Locate the cell with the specified text and output its [x, y] center coordinate. 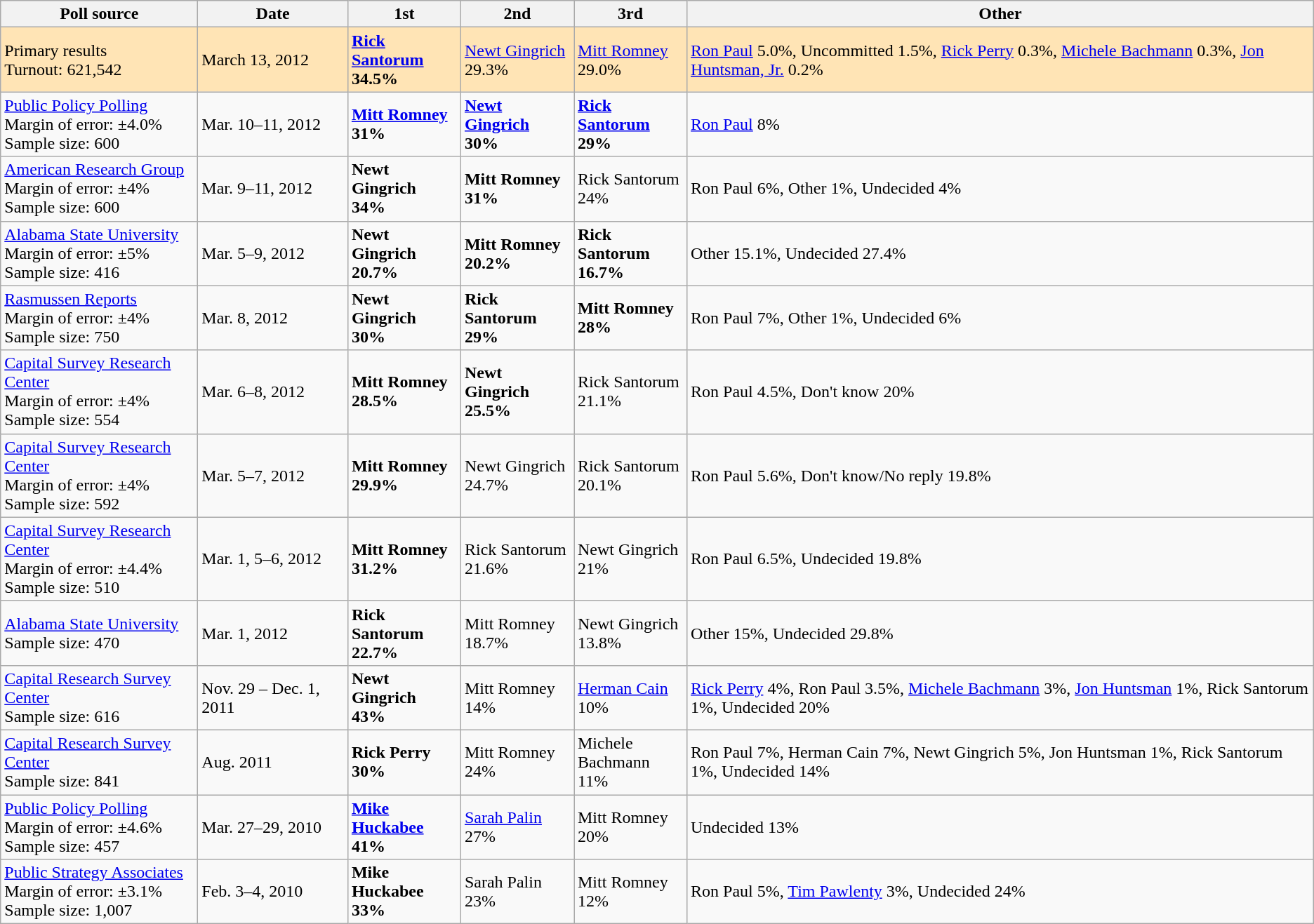
Newt Gingrich13.8% [630, 633]
Public Strategy AssociatesMargin of error: ±3.1%Sample size: 1,007 [100, 892]
Mitt Romney29.0% [630, 60]
Newt Gingrich25.5% [517, 391]
Rick Perry 4%, Ron Paul 3.5%, Michele Bachmann 3%, Jon Huntsman 1%, Rick Santorum 1%, Undecided 20% [1001, 697]
Newt Gingrich20.7% [404, 253]
Capital Research Survey CenterSample size: 841 [100, 762]
2nd [517, 14]
Herman Cain10% [630, 697]
Ron Paul 6.5%, Undecided 19.8% [1001, 558]
Rick Santorum21.6% [517, 558]
Mitt Romney28.5% [404, 391]
Rick Santorum21.1% [630, 391]
Rick Santorum22.7% [404, 633]
Newt Gingrich24.7% [517, 476]
1st [404, 14]
Mike Huckabee33% [404, 892]
3rd [630, 14]
Public Policy Polling Margin of error: ±4.0%Sample size: 600 [100, 124]
Nov. 29 – Dec. 1, 2011 [273, 697]
Mitt Romney28% [630, 318]
Newt Gingrich29.3% [517, 60]
Mitt Romney12% [630, 892]
Rasmussen ReportsMargin of error: ±4%Sample size: 750 [100, 318]
Mar. 27–29, 2010 [273, 826]
Capital Research Survey CenterSample size: 616 [100, 697]
Rick Santorum24% [630, 189]
Ron Paul 8% [1001, 124]
Rick Santorum16.7% [630, 253]
Other 15%, Undecided 29.8% [1001, 633]
Mar. 6–8, 2012 [273, 391]
Rick Santorum20.1% [630, 476]
Mitt Romney29.9% [404, 476]
Capital Survey Research CenterMargin of error: ±4.4%Sample size: 510 [100, 558]
Alabama State UniversityMargin of error: ±5%Sample size: 416 [100, 253]
Public Policy PollingMargin of error: ±4.6%Sample size: 457 [100, 826]
Mar. 5–7, 2012 [273, 476]
Poll source [100, 14]
Primary resultsTurnout: 621,542 [100, 60]
Mitt Romney31.2% [404, 558]
Mitt Romney14% [517, 697]
Capital Survey Research CenterMargin of error: ±4%Sample size: 554 [100, 391]
Rick Perry30% [404, 762]
Ron Paul 5%, Tim Pawlenty 3%, Undecided 24% [1001, 892]
Mar. 1, 5–6, 2012 [273, 558]
Mar. 1, 2012 [273, 633]
Undecided 13% [1001, 826]
Ron Paul 5.0%, Uncommitted 1.5%, Rick Perry 0.3%, Michele Bachmann 0.3%, Jon Huntsman, Jr. 0.2% [1001, 60]
Ron Paul 6%, Other 1%, Undecided 4% [1001, 189]
Capital Survey Research CenterMargin of error: ±4%Sample size: 592 [100, 476]
Mitt Romney18.7% [517, 633]
Newt Gingrich21% [630, 558]
Ron Paul 5.6%, Don't know/No reply 19.8% [1001, 476]
Sarah Palin27% [517, 826]
Mar. 8, 2012 [273, 318]
Ron Paul 4.5%, Don't know 20% [1001, 391]
Mitt Romney20.2% [517, 253]
Mitt Romney20% [630, 826]
Other 15.1%, Undecided 27.4% [1001, 253]
Sarah Palin23% [517, 892]
Mar. 5–9, 2012 [273, 253]
Rick Santorum 34.5% [404, 60]
Aug. 2011 [273, 762]
Ron Paul 7%, Herman Cain 7%, Newt Gingrich 5%, Jon Huntsman 1%, Rick Santorum 1%, Undecided 14% [1001, 762]
Alabama State UniversitySample size: 470 [100, 633]
Date [273, 14]
Michele Bachmann11% [630, 762]
Newt Gingrich43% [404, 697]
Mitt Romney24% [517, 762]
Mar. 10–11, 2012 [273, 124]
Mar. 9–11, 2012 [273, 189]
March 13, 2012 [273, 60]
Mike Huckabee41% [404, 826]
Ron Paul 7%, Other 1%, Undecided 6% [1001, 318]
Other [1001, 14]
Feb. 3–4, 2010 [273, 892]
Newt Gingrich34% [404, 189]
American Research GroupMargin of error: ±4%Sample size: 600 [100, 189]
